Search for the cell housing the specified text and yield its (x, y) center coordinate. 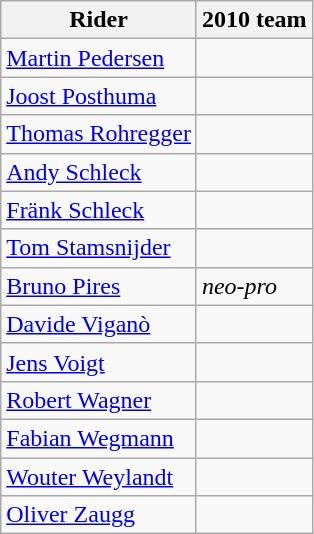
Wouter Weylandt (99, 477)
Joost Posthuma (99, 96)
Thomas Rohregger (99, 134)
Davide Viganò (99, 324)
Bruno Pires (99, 286)
Rider (99, 20)
Andy Schleck (99, 172)
Tom Stamsnijder (99, 248)
Fabian Wegmann (99, 438)
Oliver Zaugg (99, 515)
Martin Pedersen (99, 58)
2010 team (254, 20)
Fränk Schleck (99, 210)
Jens Voigt (99, 362)
neo-pro (254, 286)
Robert Wagner (99, 400)
